From the cell containing the given text, extract its center point as (X, Y) coordinate. 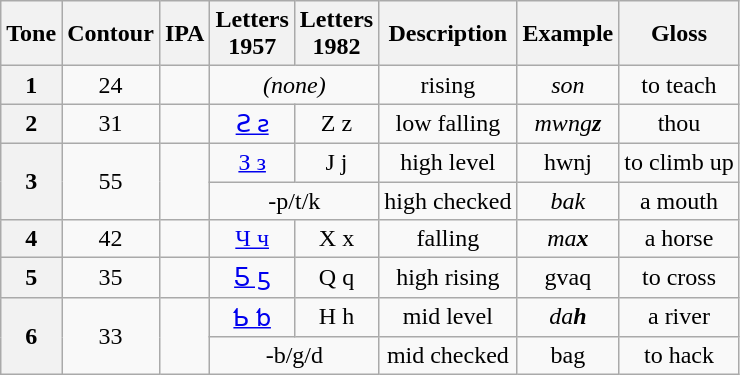
high checked (448, 200)
IPA (184, 32)
3 (32, 181)
Ƨ ƨ (252, 123)
42 (111, 238)
(none) (294, 84)
a horse (679, 238)
dah (568, 317)
to hack (679, 355)
mid checked (448, 355)
a mouth (679, 200)
high rising (448, 277)
33 (111, 336)
max (568, 238)
to climb up (679, 162)
6 (32, 336)
bag (568, 355)
55 (111, 181)
Letters1982 (336, 32)
J j (336, 162)
Gloss (679, 32)
low falling (448, 123)
Ƽ ƽ (252, 277)
son (568, 84)
5 (32, 277)
-p/t/k (294, 200)
31 (111, 123)
Ƅ ƅ (252, 317)
Description (448, 32)
H h (336, 317)
Q q (336, 277)
to teach (679, 84)
gvaq (568, 277)
2 (32, 123)
X x (336, 238)
З з (252, 162)
24 (111, 84)
bak (568, 200)
Z z (336, 123)
a river (679, 317)
35 (111, 277)
mwngz (568, 123)
thou (679, 123)
-b/g/d (294, 355)
falling (448, 238)
to cross (679, 277)
4 (32, 238)
Tone (32, 32)
rising (448, 84)
Letters1957 (252, 32)
hwnj (568, 162)
Example (568, 32)
1 (32, 84)
mid level (448, 317)
high level (448, 162)
Ч ч (252, 238)
Contour (111, 32)
